Return (x, y) of the center of cell containing provided text 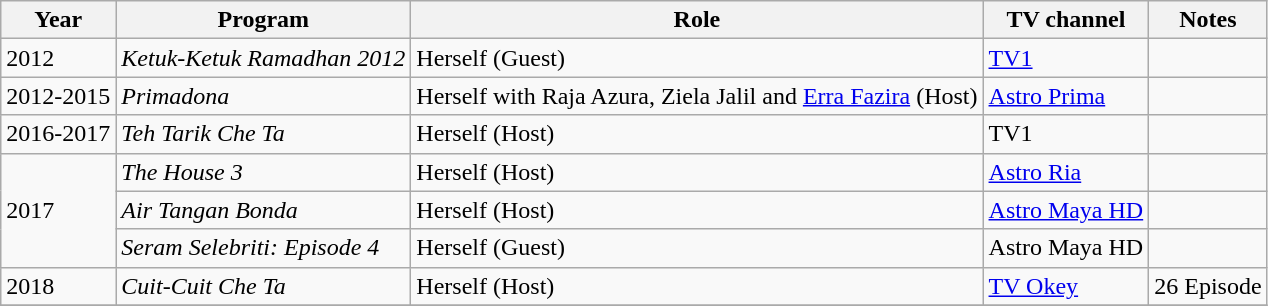
TV channel (1066, 20)
Role (697, 20)
Year (58, 20)
Herself with Raja Azura, Ziela Jalil and Erra Fazira (Host) (697, 96)
2016-2017 (58, 134)
The House 3 (264, 172)
Ketuk-Ketuk Ramadhan 2012 (264, 58)
Teh Tarik Che Ta (264, 134)
Primadona (264, 96)
Air Tangan Bonda (264, 210)
Program (264, 20)
TV Okey (1066, 286)
Astro Prima (1066, 96)
2012 (58, 58)
Astro Ria (1066, 172)
Cuit-Cuit Che Ta (264, 286)
Notes (1208, 20)
26 Episode (1208, 286)
Seram Selebriti: Episode 4 (264, 248)
2018 (58, 286)
2012-2015 (58, 96)
2017 (58, 210)
